For the text-containing cell, return its midpoint in (X, Y) coordinate format. 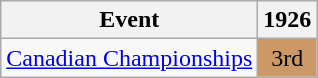
Canadian Championships (130, 58)
3rd (288, 58)
1926 (288, 20)
Event (130, 20)
